Search for the cell housing the specified text and yield its [x, y] center coordinate. 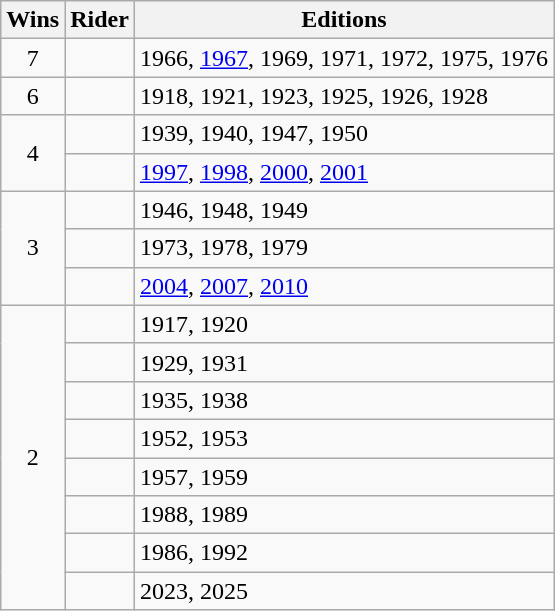
1986, 1992 [344, 553]
1952, 1953 [344, 438]
2023, 2025 [344, 591]
1918, 1921, 1923, 1925, 1926, 1928 [344, 96]
Wins [33, 20]
6 [33, 96]
Editions [344, 20]
4 [33, 153]
1917, 1920 [344, 324]
1973, 1978, 1979 [344, 248]
Rider [100, 20]
1946, 1948, 1949 [344, 210]
1997, 1998, 2000, 2001 [344, 172]
1939, 1940, 1947, 1950 [344, 134]
1957, 1959 [344, 477]
1988, 1989 [344, 515]
1966, 1967, 1969, 1971, 1972, 1975, 1976 [344, 58]
2004, 2007, 2010 [344, 286]
2 [33, 457]
3 [33, 248]
7 [33, 58]
1929, 1931 [344, 362]
1935, 1938 [344, 400]
